Return (X, Y) of the center of cell containing provided text 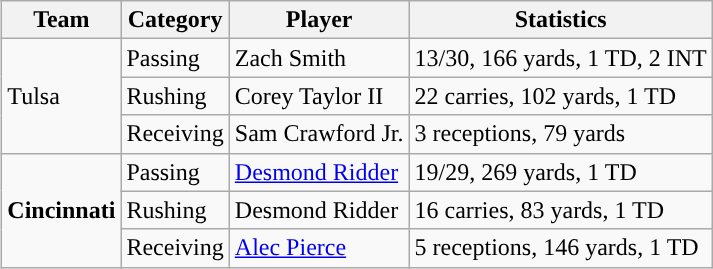
13/30, 166 yards, 1 TD, 2 INT (560, 58)
5 receptions, 146 yards, 1 TD (560, 248)
19/29, 269 yards, 1 TD (560, 172)
Zach Smith (319, 58)
Statistics (560, 20)
3 receptions, 79 yards (560, 134)
Cincinnati (62, 210)
16 carries, 83 yards, 1 TD (560, 210)
Team (62, 20)
Corey Taylor II (319, 96)
22 carries, 102 yards, 1 TD (560, 96)
Sam Crawford Jr. (319, 134)
Player (319, 20)
Alec Pierce (319, 248)
Tulsa (62, 96)
Category (175, 20)
